Return [X, Y] of the center of cell containing provided text 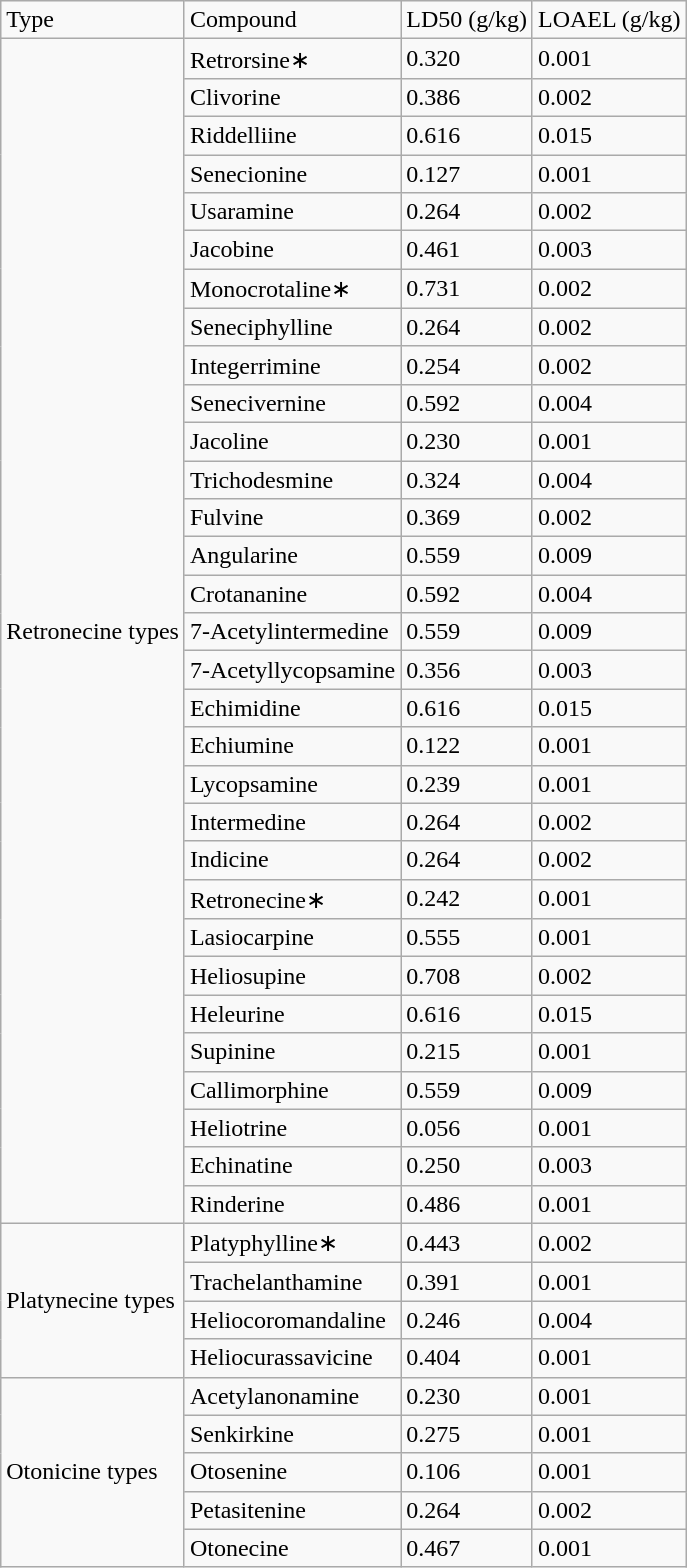
0.356 [467, 670]
Trachelanthamine [292, 1282]
0.056 [467, 1128]
Senecivernine [292, 403]
0.254 [467, 365]
Platyphylline∗ [292, 1243]
Type [93, 20]
Retrorsine∗ [292, 59]
0.467 [467, 1548]
0.731 [467, 289]
7-Acetyllycopsamine [292, 670]
Callimorphine [292, 1090]
Petasitenine [292, 1510]
0.404 [467, 1358]
LD50 (g/kg) [467, 20]
Lasiocarpine [292, 938]
0.275 [467, 1434]
Fulvine [292, 518]
Echinatine [292, 1166]
Echimidine [292, 708]
LOAEL (g/kg) [608, 20]
Monocrotaline∗ [292, 289]
0.320 [467, 59]
0.239 [467, 784]
Retronecine∗ [292, 899]
Integerrimine [292, 365]
0.246 [467, 1320]
0.555 [467, 938]
Riddelliine [292, 135]
Retronecine types [93, 631]
Heliosupine [292, 976]
0.461 [467, 250]
Usaramine [292, 212]
Angularine [292, 556]
0.443 [467, 1243]
Platynecine types [93, 1300]
0.127 [467, 173]
Senkirkine [292, 1434]
Lycopsamine [292, 784]
Otonecine [292, 1548]
Clivorine [292, 97]
0.242 [467, 899]
Seneciphylline [292, 327]
Trichodesmine [292, 479]
Jacoline [292, 441]
0.391 [467, 1282]
Rinderine [292, 1204]
0.324 [467, 479]
Crotananine [292, 594]
Senecionine [292, 173]
Compound [292, 20]
0.369 [467, 518]
Echiumine [292, 746]
0.708 [467, 976]
7-Acetylintermedine [292, 632]
0.122 [467, 746]
Otosenine [292, 1472]
Indicine [292, 860]
Heleurine [292, 1014]
Acetylanonamine [292, 1396]
Heliotrine [292, 1128]
Supinine [292, 1052]
0.250 [467, 1166]
Intermedine [292, 822]
0.486 [467, 1204]
0.386 [467, 97]
Heliocurassavicine [292, 1358]
0.215 [467, 1052]
Jacobine [292, 250]
Otonicine types [93, 1472]
Heliocoromandaline [292, 1320]
0.106 [467, 1472]
